Return [X, Y] of the center of cell containing provided text 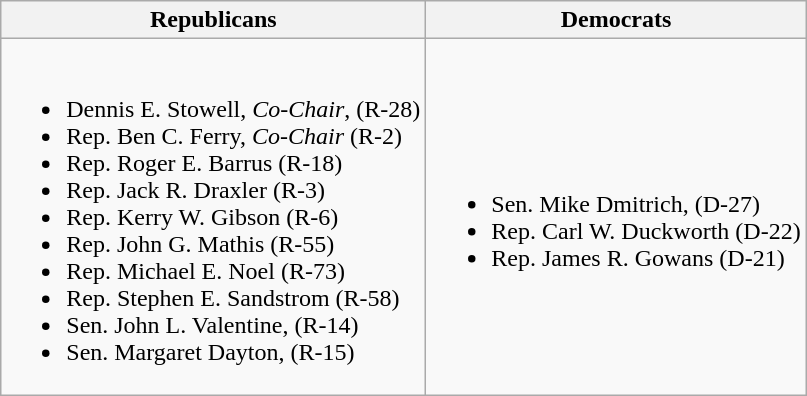
Democrats [616, 20]
Sen. Mike Dmitrich, (D-27)Rep. Carl W. Duckworth (D-22)Rep. James R. Gowans (D-21) [616, 217]
Republicans [214, 20]
